Return the (X, Y) coordinate for the center point of the cell that contains the specified text.  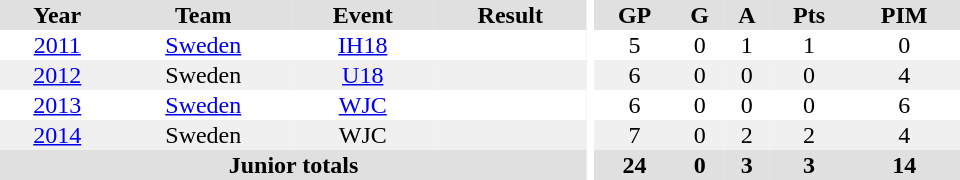
G (700, 15)
2013 (58, 105)
2011 (58, 45)
14 (904, 165)
2012 (58, 75)
Junior totals (294, 165)
7 (635, 135)
U18 (363, 75)
2014 (58, 135)
Event (363, 15)
Year (58, 15)
A (747, 15)
24 (635, 165)
PIM (904, 15)
GP (635, 15)
Team (204, 15)
IH18 (363, 45)
Result (511, 15)
5 (635, 45)
Pts (810, 15)
